Search for the cell housing the specified text and yield its (X, Y) center coordinate. 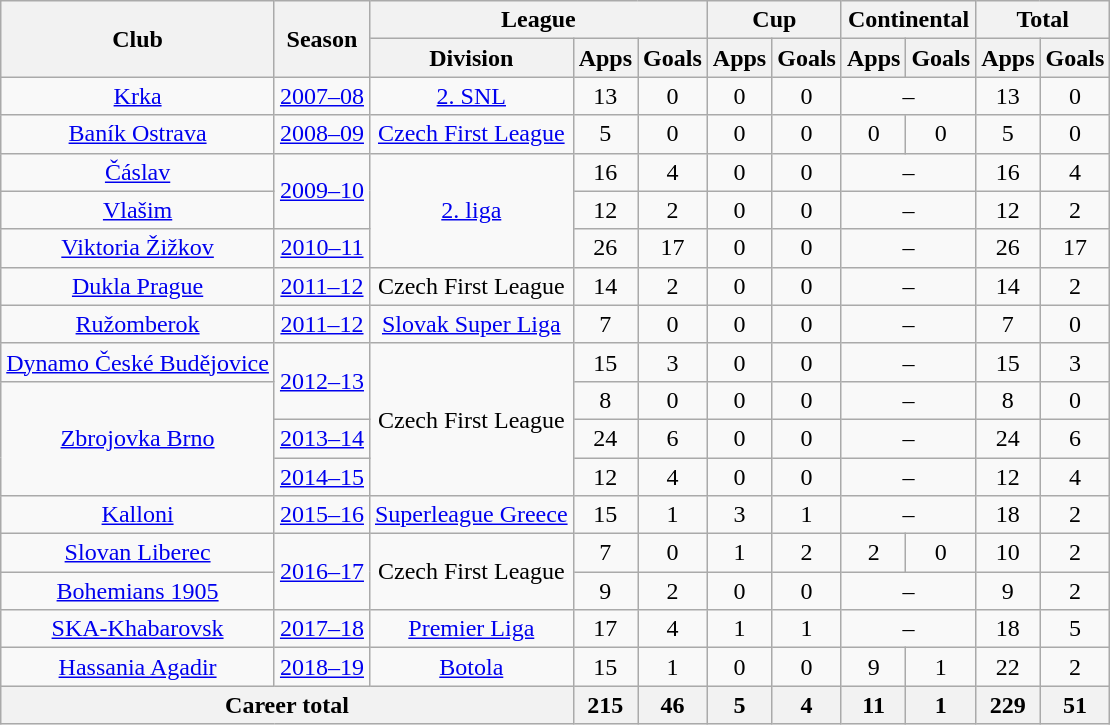
Slovak Super Liga (471, 324)
2. SNL (471, 96)
2016–17 (322, 572)
League (538, 20)
Dynamo České Budějovice (138, 362)
Cup (774, 20)
2013–14 (322, 438)
2017–18 (322, 629)
Continental (908, 20)
10 (1008, 553)
Premier Liga (471, 629)
215 (605, 705)
Bohemians 1905 (138, 591)
Division (471, 58)
Total (1043, 20)
2. liga (471, 210)
11 (873, 705)
2018–19 (322, 667)
2008–09 (322, 134)
Viktoria Žižkov (138, 248)
2014–15 (322, 477)
229 (1008, 705)
Botola (471, 667)
Baník Ostrava (138, 134)
Dukla Prague (138, 286)
Zbrojovka Brno (138, 438)
Superleague Greece (471, 515)
Season (322, 39)
2009–10 (322, 191)
Kalloni (138, 515)
Slovan Liberec (138, 553)
Vlašim (138, 210)
Ružomberok (138, 324)
2015–16 (322, 515)
SKA-Khabarovsk (138, 629)
Career total (287, 705)
22 (1008, 667)
Čáslav (138, 172)
2010–11 (322, 248)
51 (1075, 705)
2012–13 (322, 381)
46 (673, 705)
Krka (138, 96)
Hassania Agadir (138, 667)
2007–08 (322, 96)
Club (138, 39)
